Return the (X, Y) coordinate for the center point of the cell that contains the specified text.  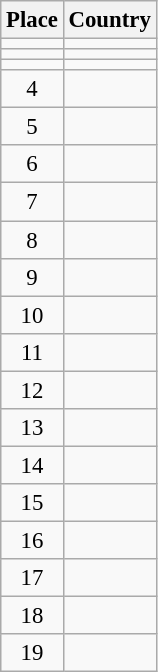
Place (32, 20)
17 (32, 578)
14 (32, 465)
9 (32, 277)
12 (32, 390)
6 (32, 165)
16 (32, 540)
19 (32, 653)
18 (32, 616)
13 (32, 428)
8 (32, 240)
4 (32, 89)
11 (32, 352)
5 (32, 127)
15 (32, 503)
Country (110, 20)
10 (32, 315)
7 (32, 202)
